Return (x, y) of the center of cell containing provided text 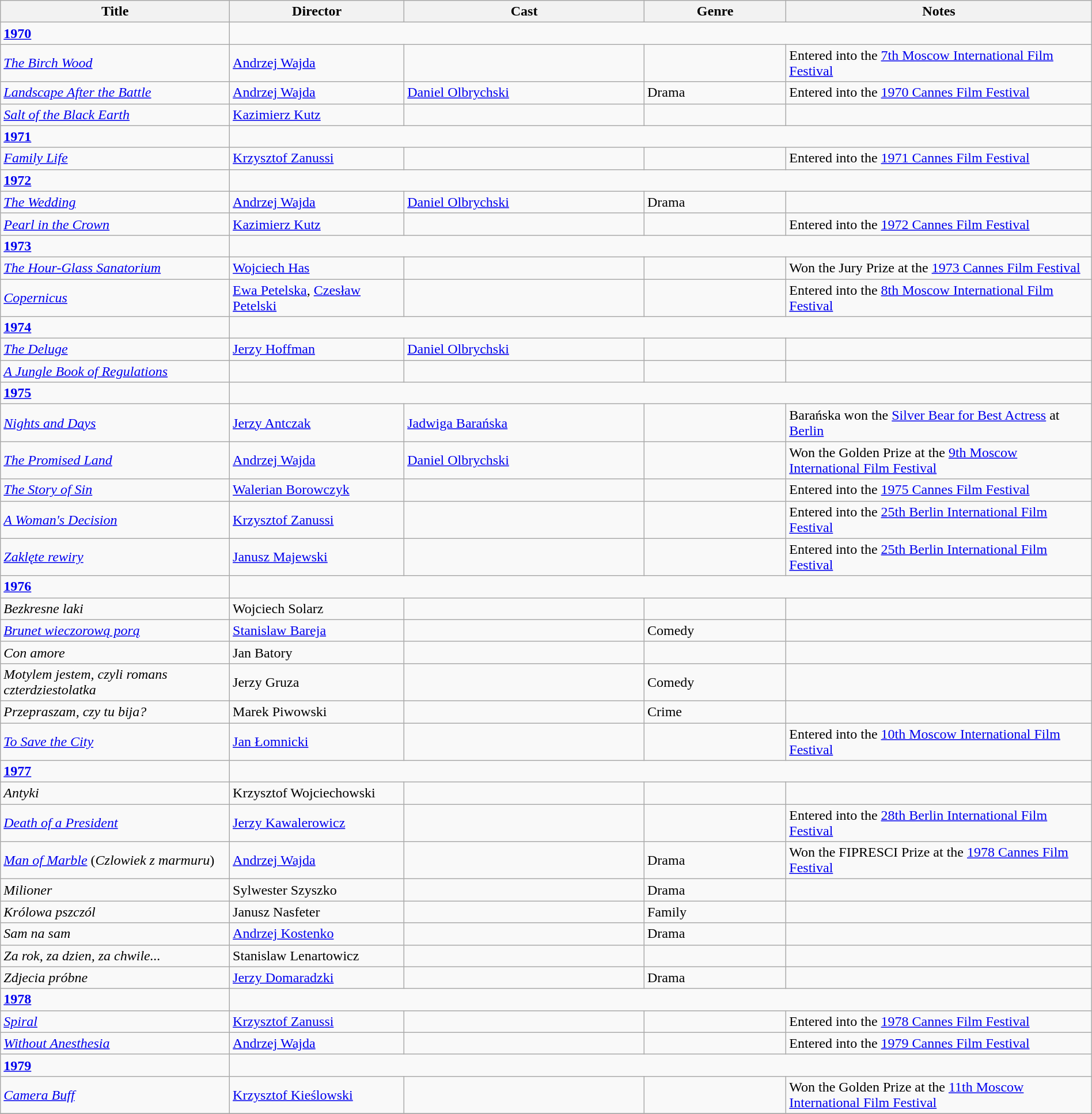
Won the FIPRESCI Prize at the 1978 Cannes Film Festival (939, 860)
Cast (524, 12)
1979 (115, 1065)
Jerzy Kawalerowicz (317, 823)
Death of a President (115, 823)
Sam na sam (115, 934)
Entered into the 1971 Cannes Film Festival (939, 158)
Jan Batory (317, 652)
Entered into the 1975 Cannes Film Festival (939, 490)
Family Life (115, 158)
Nights and Days (115, 423)
Won the Golden Prize at the 11th Moscow International Film Festival (939, 1095)
The Deluge (115, 349)
Antyki (115, 793)
Jerzy Hoffman (317, 349)
Entered into the 28th Berlin International Film Festival (939, 823)
Andrzej Kostenko (317, 934)
Entered into the 1978 Cannes Film Festival (939, 1021)
Brunet wieczorową porą (115, 630)
Entered into the 1979 Cannes Film Festival (939, 1043)
Jerzy Antczak (317, 423)
A Jungle Book of Regulations (115, 371)
To Save the City (115, 742)
1975 (115, 393)
Za rok, za dzien, za chwile... (115, 956)
Genre (715, 12)
The Wedding (115, 202)
Janusz Majewski (317, 557)
Won the Golden Prize at the 9th Moscow International Film Festival (939, 461)
The Promised Land (115, 461)
Entered into the 1972 Cannes Film Festival (939, 224)
Pearl in the Crown (115, 224)
Przepraszam, czy tu bija? (115, 712)
The Hour-Glass Sanatorium (115, 268)
Milioner (115, 890)
Stanislaw Bareja (317, 630)
Con amore (115, 652)
Stanislaw Lenartowicz (317, 956)
Wojciech Has (317, 268)
Landscape After the Battle (115, 93)
Motylem jestem, czyli romans czterdziestolatka (115, 682)
Family (715, 912)
Director (317, 12)
Barańska won the Silver Bear for Best Actress at Berlin (939, 423)
Królowa pszczól (115, 912)
1976 (115, 587)
A Woman's Decision (115, 519)
Spiral (115, 1021)
Without Anesthesia (115, 1043)
Zaklęte rewiry (115, 557)
1974 (115, 328)
Entered into the 1970 Cannes Film Festival (939, 93)
Jan Łomnicki (317, 742)
Wojciech Solarz (317, 609)
Entered into the 10th Moscow International Film Festival (939, 742)
Bezkresne laki (115, 609)
Sylwester Szyszko (317, 890)
1973 (115, 246)
1978 (115, 999)
1970 (115, 33)
Camera Buff (115, 1095)
Krzysztof Kieślowski (317, 1095)
Title (115, 12)
Jerzy Gruza (317, 682)
The Story of Sin (115, 490)
Entered into the 7th Moscow International Film Festival (939, 63)
Man of Marble (Czlowiek z marmuru) (115, 860)
Salt of the Black Earth (115, 115)
1972 (115, 180)
The Birch Wood (115, 63)
Walerian Borowczyk (317, 490)
1971 (115, 136)
Notes (939, 12)
Krzysztof Wojciechowski (317, 793)
Entered into the 8th Moscow International Film Festival (939, 297)
Crime (715, 712)
Ewa Petelska, Czesław Petelski (317, 297)
Zdjecia próbne (115, 978)
Jerzy Domaradzki (317, 978)
1977 (115, 771)
Janusz Nasfeter (317, 912)
Jadwiga Barańska (524, 423)
Won the Jury Prize at the 1973 Cannes Film Festival (939, 268)
Copernicus (115, 297)
Marek Piwowski (317, 712)
